Output the [x, y] coordinate of the center of the cell containing the given text.  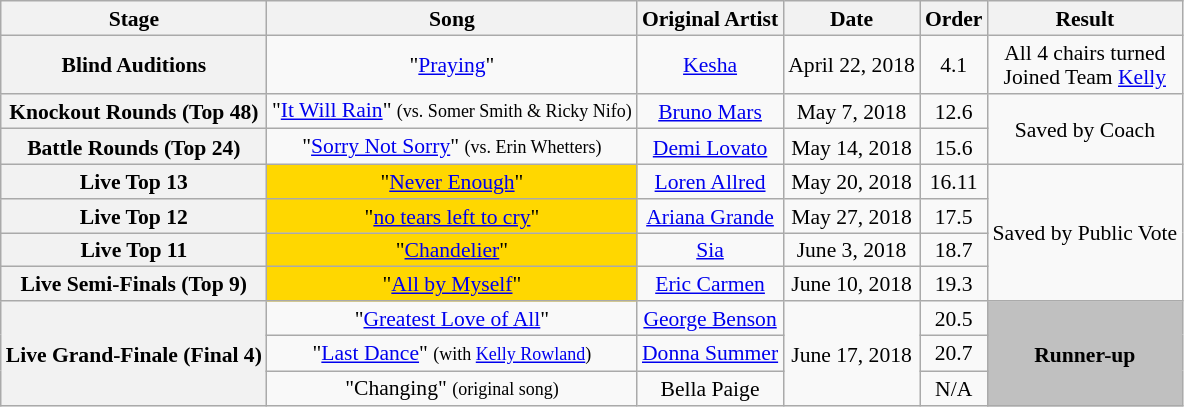
All 4 chairs turnedJoined Team Kelly [1084, 64]
Donna Summer [710, 353]
June 3, 2018 [852, 250]
April 22, 2018 [852, 64]
Bella Paige [710, 389]
Live Top 13 [134, 182]
"Never Enough" [452, 182]
16.11 [954, 182]
June 10, 2018 [852, 284]
"It Will Rain" (vs. Somer Smith & Ricky Nifo) [452, 111]
Sia [710, 250]
"Changing" (original song) [452, 389]
Song [452, 18]
Saved by Public Vote [1084, 233]
Runner-up [1084, 354]
Eric Carmen [710, 284]
Battle Rounds (Top 24) [134, 147]
20.5 [954, 318]
N/A [954, 389]
"All by Myself" [452, 284]
Ariana Grande [710, 216]
4.1 [954, 64]
12.6 [954, 111]
Knockout Rounds (Top 48) [134, 111]
20.7 [954, 353]
May 14, 2018 [852, 147]
"no tears left to cry" [452, 216]
Live Top 12 [134, 216]
May 20, 2018 [852, 182]
Result [1084, 18]
May 7, 2018 [852, 111]
"Chandelier" [452, 250]
Stage [134, 18]
15.6 [954, 147]
May 27, 2018 [852, 216]
Original Artist [710, 18]
Order [954, 18]
June 17, 2018 [852, 354]
George Benson [710, 318]
Demi Lovato [710, 147]
"Sorry Not Sorry" (vs. Erin Whetters) [452, 147]
"Greatest Love of All" [452, 318]
Bruno Mars [710, 111]
"Praying" [452, 64]
Blind Auditions [134, 64]
Live Grand-Finale (Final 4) [134, 354]
Date [852, 18]
Kesha [710, 64]
"Last Dance" (with Kelly Rowland) [452, 353]
17.5 [954, 216]
Saved by Coach [1084, 128]
Live Semi-Finals (Top 9) [134, 284]
18.7 [954, 250]
19.3 [954, 284]
Live Top 11 [134, 250]
Loren Allred [710, 182]
